Return (X, Y) of the center of cell containing provided text 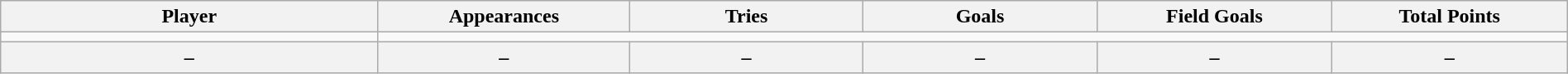
Goals (979, 17)
Total Points (1449, 17)
Tries (746, 17)
Player (189, 17)
Field Goals (1214, 17)
Appearances (504, 17)
